Locate the cell with the specified text and output its (x, y) center coordinate. 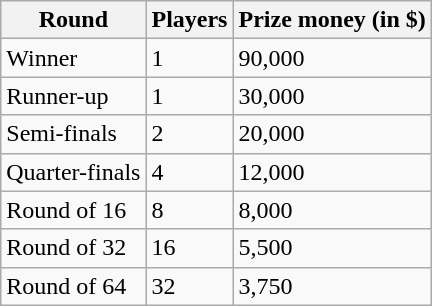
Round of 64 (74, 286)
Runner-up (74, 96)
Players (190, 20)
Round (74, 20)
2 (190, 134)
12,000 (332, 172)
90,000 (332, 58)
Round of 16 (74, 210)
5,500 (332, 248)
30,000 (332, 96)
Quarter-finals (74, 172)
4 (190, 172)
Semi-finals (74, 134)
20,000 (332, 134)
3,750 (332, 286)
Winner (74, 58)
Prize money (in $) (332, 20)
16 (190, 248)
8 (190, 210)
32 (190, 286)
8,000 (332, 210)
Round of 32 (74, 248)
